Return the (X, Y) coordinate for the center point of the cell that contains the specified text.  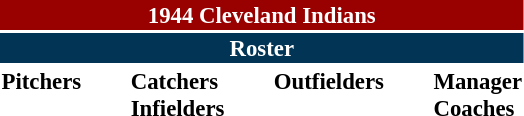
1944 Cleveland Indians (262, 15)
Roster (262, 48)
